Capture the cell that displays the provided text and extract its [x, y] central coordinate. 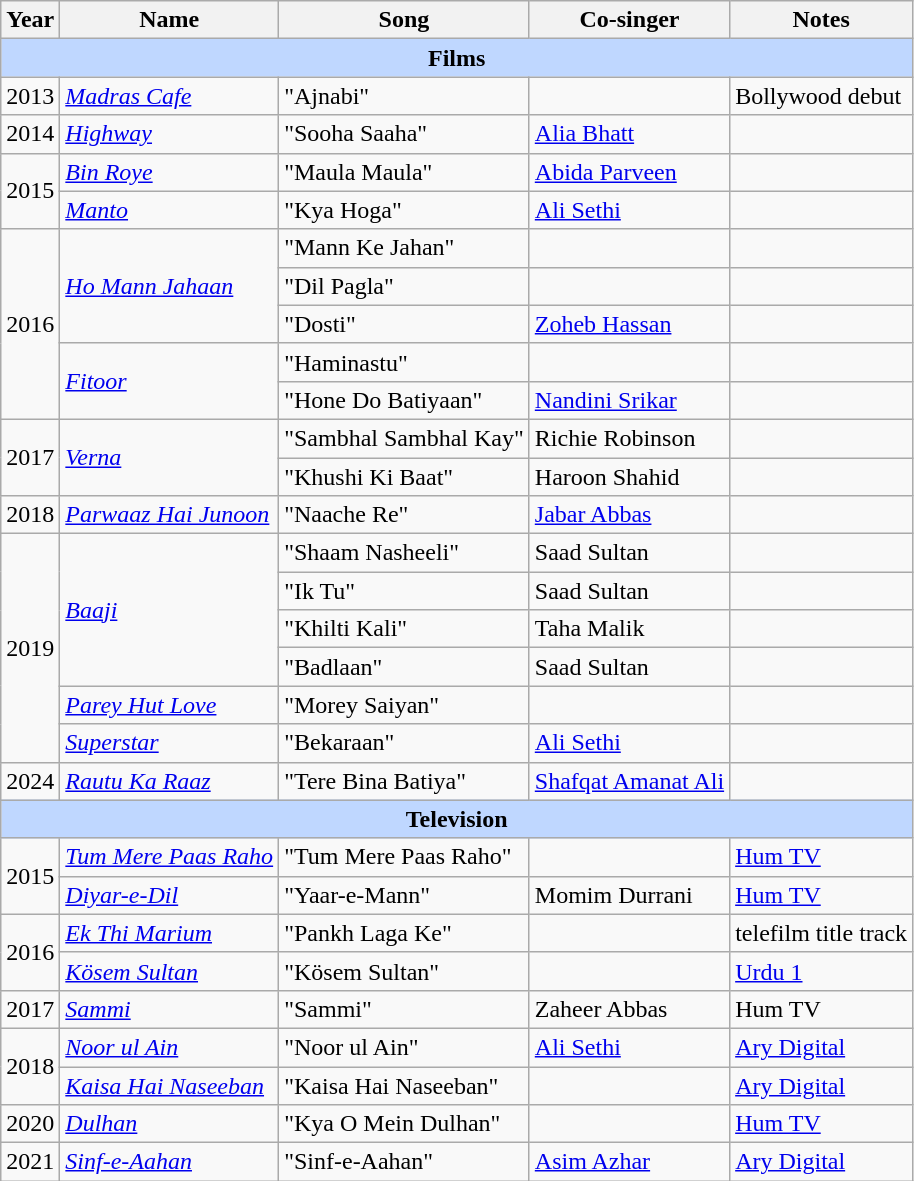
Song [404, 20]
"Tum Mere Paas Raho" [404, 857]
Highway [170, 134]
Zoheb Hassan [629, 324]
"Sambhal Sambhal Kay" [404, 438]
"Maula Maula" [404, 172]
"Kya O Mein Dulhan" [404, 1124]
"Khushi Ki Baat" [404, 477]
"Pankh Laga Ke" [404, 933]
Haroon Shahid [629, 477]
Taha Malik [629, 629]
Year [30, 20]
2013 [30, 96]
Bollywood debut [822, 96]
Manto [170, 210]
Diyar-e-Dil [170, 895]
Ho Mann Jahaan [170, 286]
"Tere Bina Batiya" [404, 781]
Ek Thi Marium [170, 933]
Sammi [170, 1009]
Bin Roye [170, 172]
"Morey Saiyan" [404, 705]
Baaji [170, 610]
Alia Bhatt [629, 134]
"Khilti Kali" [404, 629]
2019 [30, 648]
Kaisa Hai Naseeban [170, 1085]
Tum Mere Paas Raho [170, 857]
"Sooha Saaha" [404, 134]
"Shaam Nasheeli" [404, 553]
"Dosti" [404, 324]
"Naache Re" [404, 515]
Rautu Ka Raaz [170, 781]
"Ik Tu" [404, 591]
Momim Durrani [629, 895]
"Mann Ke Jahan" [404, 248]
Richie Robinson [629, 438]
"Sinf-e-Aahan" [404, 1162]
Verna [170, 457]
Notes [822, 20]
Sinf-e-Aahan [170, 1162]
Abida Parveen [629, 172]
Kösem Sultan [170, 971]
"Kaisa Hai Naseeban" [404, 1085]
Parey Hut Love [170, 705]
"Noor ul Ain" [404, 1047]
Noor ul Ain [170, 1047]
"Kösem Sultan" [404, 971]
Fitoor [170, 381]
Urdu 1 [822, 971]
2020 [30, 1124]
Name [170, 20]
"Dil Pagla" [404, 286]
Dulhan [170, 1124]
"Yaar-e-Mann" [404, 895]
"Hone Do Batiyaan" [404, 400]
telefilm title track [822, 933]
2021 [30, 1162]
Zaheer Abbas [629, 1009]
Jabar Abbas [629, 515]
"Sammi" [404, 1009]
Television [457, 819]
Superstar [170, 743]
Parwaaz Hai Junoon [170, 515]
Shafqat Amanat Ali [629, 781]
2014 [30, 134]
"Badlaan" [404, 667]
"Haminastu" [404, 362]
"Ajnabi" [404, 96]
Nandini Srikar [629, 400]
Asim Azhar [629, 1162]
Films [457, 58]
Co-singer [629, 20]
2024 [30, 781]
Madras Cafe [170, 96]
"Kya Hoga" [404, 210]
"Bekaraan" [404, 743]
